Output the [X, Y] coordinate of the center of the cell containing the given text.  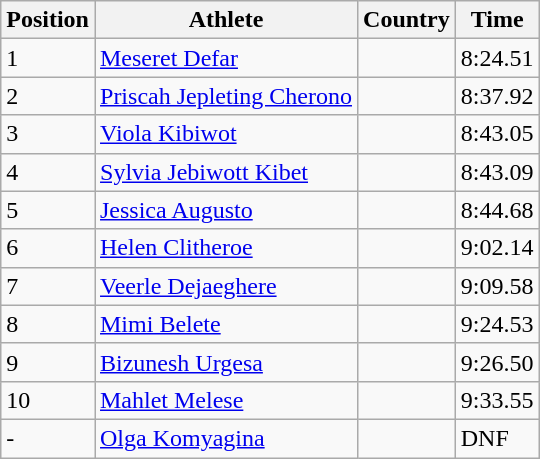
8:43.05 [497, 134]
Sylvia Jebiwott Kibet [226, 172]
6 [48, 248]
Mimi Belete [226, 324]
1 [48, 58]
3 [48, 134]
8:24.51 [497, 58]
Position [48, 20]
Bizunesh Urgesa [226, 362]
9:33.55 [497, 400]
Athlete [226, 20]
Meseret Defar [226, 58]
Helen Clitheroe [226, 248]
9:09.58 [497, 286]
DNF [497, 438]
Country [407, 20]
Veerle Dejaeghere [226, 286]
4 [48, 172]
8:44.68 [497, 210]
9:26.50 [497, 362]
Olga Komyagina [226, 438]
Mahlet Melese [226, 400]
8 [48, 324]
2 [48, 96]
9:24.53 [497, 324]
9:02.14 [497, 248]
5 [48, 210]
9 [48, 362]
10 [48, 400]
8:43.09 [497, 172]
8:37.92 [497, 96]
Jessica Augusto [226, 210]
Viola Kibiwot [226, 134]
7 [48, 286]
- [48, 438]
Priscah Jepleting Cherono [226, 96]
Time [497, 20]
